For the text-containing cell, return its midpoint in (x, y) coordinate format. 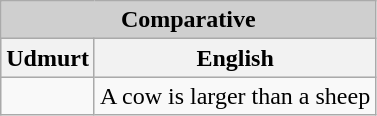
English (234, 58)
Udmurt (48, 58)
A cow is larger than a sheep (234, 96)
Comparative (188, 20)
